Extract the [x, y] coordinate from the center of the cell holding the provided text.  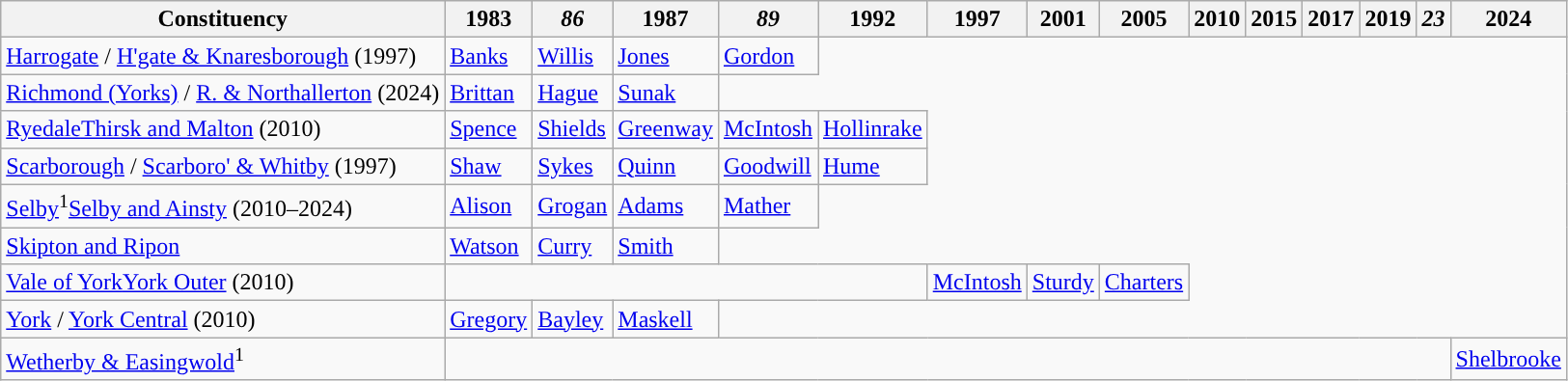
Quinn [666, 166]
1987 [666, 19]
Shelbrooke [1508, 359]
Richmond (Yorks) / R. & Northallerton (2024) [223, 93]
Hume [873, 166]
Maskell [666, 319]
Selby1Selby and Ainsty (2010–2024) [223, 206]
23 [1434, 19]
Banks [488, 56]
Sykes [573, 166]
Charters [1143, 283]
2005 [1143, 19]
2024 [1508, 19]
Shields [573, 129]
Skipton and Ripon [223, 246]
86 [573, 19]
Shaw [488, 166]
89 [768, 19]
Gregory [488, 319]
Vale of YorkYork Outer (2010) [223, 283]
Gordon [768, 56]
2015 [1274, 19]
Alison [488, 206]
2019 [1388, 19]
Hollinrake [873, 129]
Curry [573, 246]
RyedaleThirsk and Malton (2010) [223, 129]
2001 [1063, 19]
Wetherby & Easingwold1 [223, 359]
2017 [1332, 19]
Mather [768, 206]
2010 [1218, 19]
Spence [488, 129]
Watson [488, 246]
Brittan [488, 93]
Jones [666, 56]
1983 [488, 19]
Scarborough / Scarboro' & Whitby (1997) [223, 166]
Sturdy [1063, 283]
1992 [873, 19]
Constituency [223, 19]
Greenway [666, 129]
York / York Central (2010) [223, 319]
Harrogate / H'gate & Knaresborough (1997) [223, 56]
Grogan [573, 206]
Bayley [573, 319]
Goodwill [768, 166]
Willis [573, 56]
Sunak [666, 93]
Smith [666, 246]
Adams [666, 206]
1997 [977, 19]
Hague [573, 93]
